Return (x, y) of the center of cell containing provided text 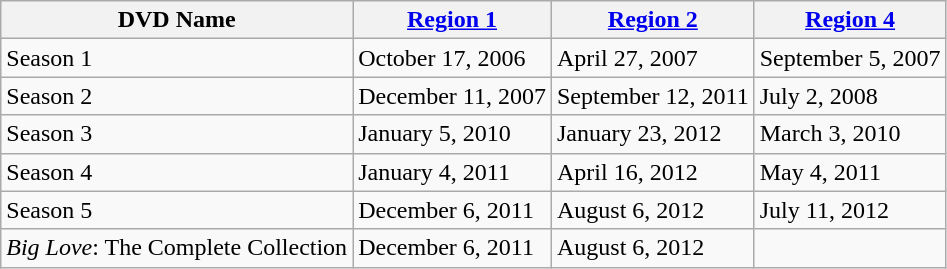
DVD Name (177, 20)
September 12, 2011 (652, 96)
Region 4 (850, 20)
September 5, 2007 (850, 58)
July 11, 2012 (850, 210)
May 4, 2011 (850, 172)
December 11, 2007 (452, 96)
Region 2 (652, 20)
Season 5 (177, 210)
April 27, 2007 (652, 58)
July 2, 2008 (850, 96)
Big Love: The Complete Collection (177, 248)
March 3, 2010 (850, 134)
Season 3 (177, 134)
January 4, 2011 (452, 172)
January 23, 2012 (652, 134)
January 5, 2010 (452, 134)
April 16, 2012 (652, 172)
Season 2 (177, 96)
Region 1 (452, 20)
Season 1 (177, 58)
October 17, 2006 (452, 58)
Season 4 (177, 172)
